Locate the cell with the specified text and output its [X, Y] center coordinate. 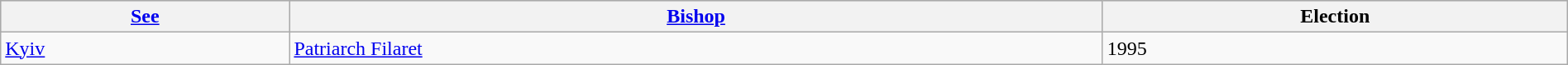
1995 [1335, 48]
Kyiv [146, 48]
See [146, 17]
Election [1335, 17]
Patriarch Filaret [696, 48]
Bishop [696, 17]
